Return the [x, y] coordinate for the center point of the cell that contains the specified text.  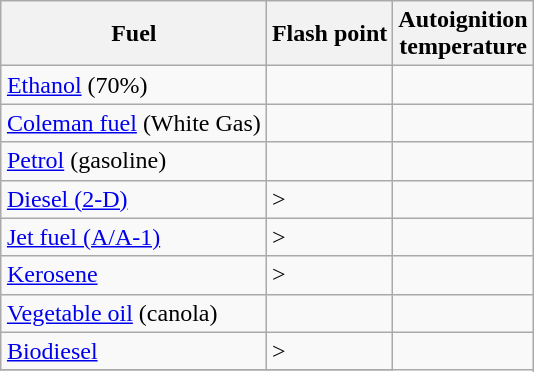
Autoignitiontemperature [463, 34]
Kerosene [134, 275]
Biodiesel [134, 351]
Vegetable oil (canola) [134, 313]
Ethanol (70%) [134, 85]
Fuel [134, 34]
Jet fuel (A/A-1) [134, 237]
Diesel (2-D) [134, 199]
Coleman fuel (White Gas) [134, 123]
Petrol (gasoline) [134, 161]
Flash point [329, 34]
